Extract the (x, y) coordinate from the center of the cell holding the provided text.  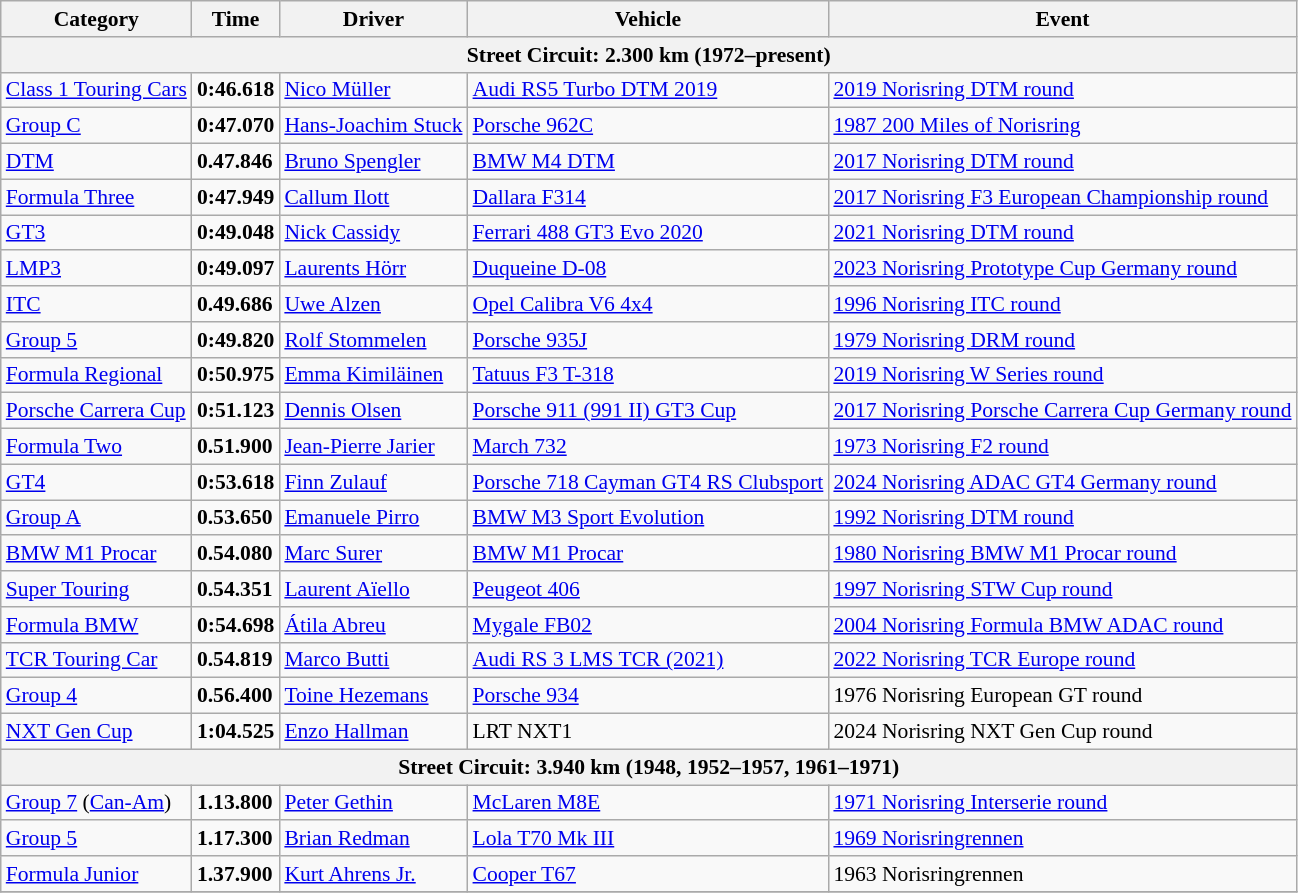
Peugeot 406 (648, 589)
Nico Müller (373, 90)
Formula Three (96, 197)
LRT NXT1 (648, 732)
Porsche 911 (991 II) GT3 Cup (648, 411)
1.37.900 (236, 874)
DTM (96, 162)
Hans-Joachim Stuck (373, 126)
Formula Junior (96, 874)
0.51.900 (236, 447)
2021 Norisring DTM round (1062, 233)
2017 Norisring Porsche Carrera Cup Germany round (1062, 411)
Finn Zulauf (373, 482)
Mygale FB02 (648, 625)
Formula Regional (96, 375)
1969 Norisringrennen (1062, 839)
0.54.080 (236, 554)
Category (96, 19)
0:50.975 (236, 375)
Laurents Hörr (373, 269)
Kurt Ahrens Jr. (373, 874)
0.47.846 (236, 162)
Event (1062, 19)
Vehicle (648, 19)
Opel Calibra V6 4x4 (648, 304)
Formula BMW (96, 625)
Lola T70 Mk III (648, 839)
2017 Norisring F3 European Championship round (1062, 197)
1987 200 Miles of Norisring (1062, 126)
Porsche 962C (648, 126)
1992 Norisring DTM round (1062, 518)
ITC (96, 304)
0:49.097 (236, 269)
2019 Norisring DTM round (1062, 90)
Duqueine D-08 (648, 269)
Audi RS5 Turbo DTM 2019 (648, 90)
0:47.949 (236, 197)
Emma Kimiläinen (373, 375)
Rolf Stommelen (373, 340)
Porsche 934 (648, 696)
Class 1 Touring Cars (96, 90)
1.13.800 (236, 803)
1963 Norisringrennen (1062, 874)
0.49.686 (236, 304)
1976 Norisring European GT round (1062, 696)
1980 Norisring BMW M1 Procar round (1062, 554)
Porsche 718 Cayman GT4 RS Clubsport (648, 482)
0:49.820 (236, 340)
Street Circuit: 2.300 km (1972–present) (649, 55)
Peter Gethin (373, 803)
Jean-Pierre Jarier (373, 447)
Audi RS 3 LMS TCR (2021) (648, 660)
Marc Surer (373, 554)
NXT Gen Cup (96, 732)
GT3 (96, 233)
2019 Norisring W Series round (1062, 375)
Street Circuit: 3.940 km (1948, 1952–1957, 1961–1971) (649, 767)
Callum Ilott (373, 197)
2023 Norisring Prototype Cup Germany round (1062, 269)
Super Touring (96, 589)
0:49.048 (236, 233)
1996 Norisring ITC round (1062, 304)
Átila Abreu (373, 625)
March 732 (648, 447)
Porsche 935J (648, 340)
2004 Norisring Formula BMW ADAC round (1062, 625)
Bruno Spengler (373, 162)
1.17.300 (236, 839)
1:04.525 (236, 732)
0:46.618 (236, 90)
0:54.698 (236, 625)
BMW M4 DTM (648, 162)
Group C (96, 126)
0.54.351 (236, 589)
Group A (96, 518)
0:51.123 (236, 411)
BMW M3 Sport Evolution (648, 518)
Time (236, 19)
Tatuus F3 T-318 (648, 375)
1997 Norisring STW Cup round (1062, 589)
0.56.400 (236, 696)
2024 Norisring NXT Gen Cup round (1062, 732)
1973 Norisring F2 round (1062, 447)
Uwe Alzen (373, 304)
Ferrari 488 GT3 Evo 2020 (648, 233)
1971 Norisring Interserie round (1062, 803)
Laurent Aïello (373, 589)
2022 Norisring TCR Europe round (1062, 660)
TCR Touring Car (96, 660)
Enzo Hallman (373, 732)
Brian Redman (373, 839)
Porsche Carrera Cup (96, 411)
1979 Norisring DRM round (1062, 340)
2024 Norisring ADAC GT4 Germany round (1062, 482)
Group 4 (96, 696)
2017 Norisring DTM round (1062, 162)
0.53.650 (236, 518)
0:53.618 (236, 482)
Cooper T67 (648, 874)
0:47.070 (236, 126)
GT4 (96, 482)
McLaren M8E (648, 803)
Emanuele Pirro (373, 518)
Marco Butti (373, 660)
Nick Cassidy (373, 233)
0.54.819 (236, 660)
Dallara F314 (648, 197)
LMP3 (96, 269)
Dennis Olsen (373, 411)
Group 7 (Can-Am) (96, 803)
Driver (373, 19)
Toine Hezemans (373, 696)
Formula Two (96, 447)
